Output the [x, y] coordinate of the center of the cell containing the given text.  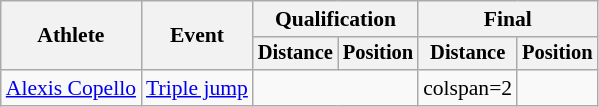
Event [197, 36]
Triple jump [197, 88]
colspan=2 [468, 88]
Qualification [336, 19]
Athlete [71, 36]
Alexis Copello [71, 88]
Final [508, 19]
